Find where the given text appears and provide that cell's center as [X, Y] coordinate. 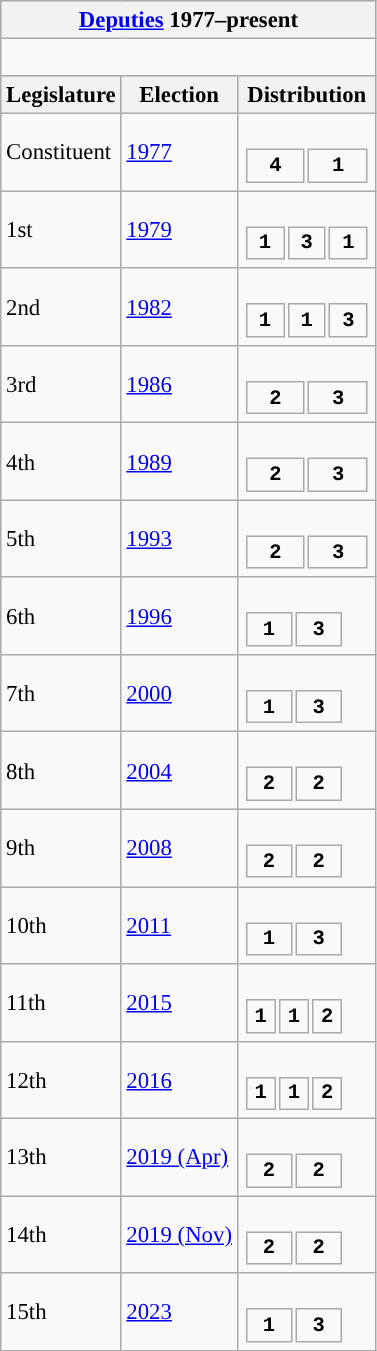
11th [61, 1002]
6th [61, 616]
2011 [179, 926]
2019 (Nov) [179, 1234]
3rd [61, 384]
2008 [179, 848]
1977 [179, 152]
2023 [179, 1312]
8th [61, 770]
2004 [179, 770]
1979 [179, 230]
2000 [179, 694]
2nd [61, 306]
4th [61, 462]
14th [61, 1234]
1989 [179, 462]
Distribution [306, 95]
5th [61, 538]
Election [179, 95]
15th [61, 1312]
1st [61, 230]
Constituent [61, 152]
1993 [179, 538]
2015 [179, 1002]
1996 [179, 616]
1 3 1 [306, 230]
12th [61, 1080]
4 [276, 166]
2019 (Apr) [179, 1158]
1982 [179, 306]
9th [61, 848]
1986 [179, 384]
2016 [179, 1080]
Legislature [61, 95]
10th [61, 926]
Deputies 1977–present [188, 20]
7th [61, 694]
4 1 [306, 152]
13th [61, 1158]
1 1 3 [306, 306]
